Extract the (X, Y) coordinate from the center of the cell holding the provided text.  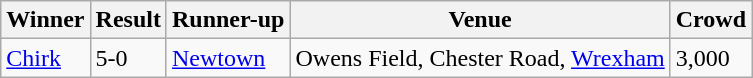
Venue (480, 20)
Result (128, 20)
5-0 (128, 58)
Owens Field, Chester Road, Wrexham (480, 58)
Newtown (228, 58)
Chirk (46, 58)
Crowd (710, 20)
Winner (46, 20)
3,000 (710, 58)
Runner-up (228, 20)
